Provide the [X, Y] coordinate of the cell's center where the given text is located.  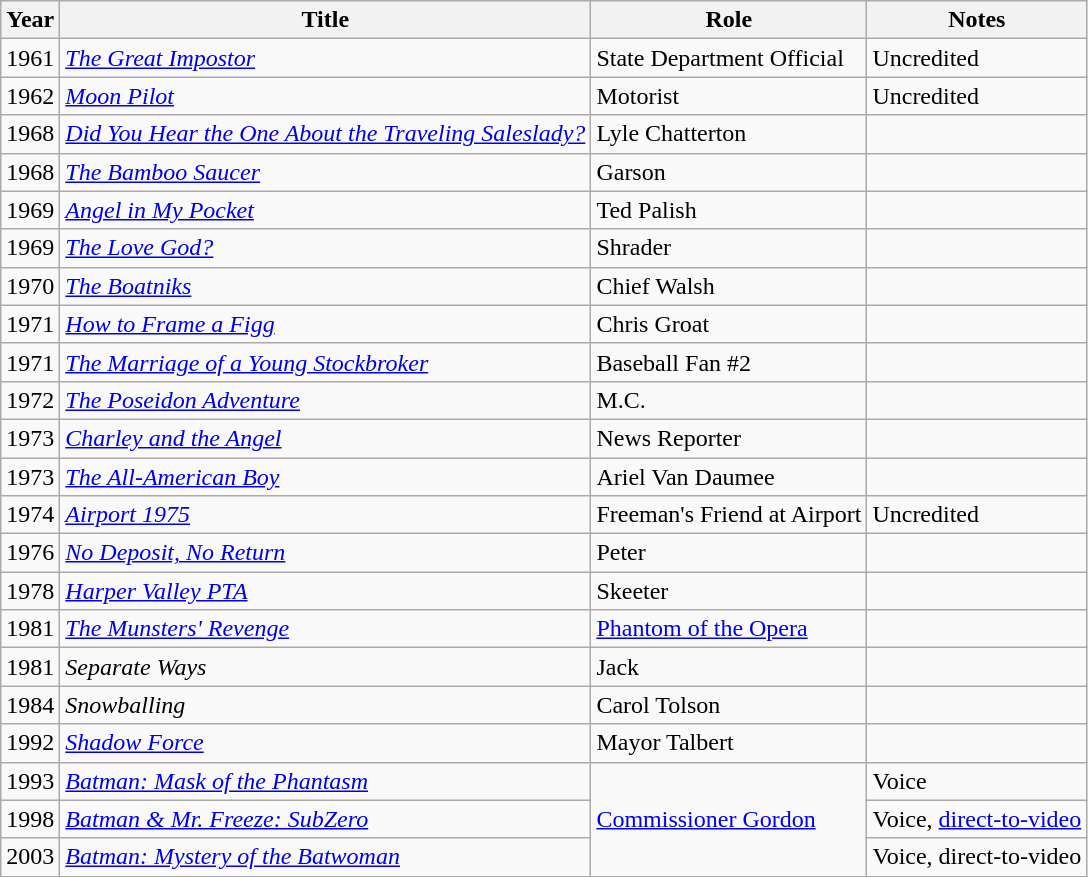
1976 [30, 553]
Charley and the Angel [326, 438]
Baseball Fan #2 [729, 362]
Shrader [729, 248]
Phantom of the Opera [729, 629]
Chief Walsh [729, 286]
Mayor Talbert [729, 743]
The Marriage of a Young Stockbroker [326, 362]
State Department Official [729, 58]
Batman: Mask of the Phantasm [326, 781]
1984 [30, 705]
Peter [729, 553]
1970 [30, 286]
Carol Tolson [729, 705]
1992 [30, 743]
Notes [977, 20]
Garson [729, 172]
Harper Valley PTA [326, 591]
Ariel Van Daumee [729, 477]
1961 [30, 58]
The Boatniks [326, 286]
Batman & Mr. Freeze: SubZero [326, 819]
Snowballing [326, 705]
News Reporter [729, 438]
Year [30, 20]
The Love God? [326, 248]
Airport 1975 [326, 515]
No Deposit, No Return [326, 553]
The Great Impostor [326, 58]
Shadow Force [326, 743]
Ted Palish [729, 210]
Voice [977, 781]
Separate Ways [326, 667]
1974 [30, 515]
Jack [729, 667]
Motorist [729, 96]
Did You Hear the One About the Traveling Saleslady? [326, 134]
The Munsters' Revenge [326, 629]
Angel in My Pocket [326, 210]
The Bamboo Saucer [326, 172]
The Poseidon Adventure [326, 400]
1972 [30, 400]
Freeman's Friend at Airport [729, 515]
Moon Pilot [326, 96]
How to Frame a Figg [326, 324]
Lyle Chatterton [729, 134]
Skeeter [729, 591]
2003 [30, 857]
Chris Groat [729, 324]
M.C. [729, 400]
Commissioner Gordon [729, 819]
1993 [30, 781]
1978 [30, 591]
1998 [30, 819]
Batman: Mystery of the Batwoman [326, 857]
Role [729, 20]
1962 [30, 96]
The All-American Boy [326, 477]
Title [326, 20]
